Search for the cell housing the specified text and yield its (x, y) center coordinate. 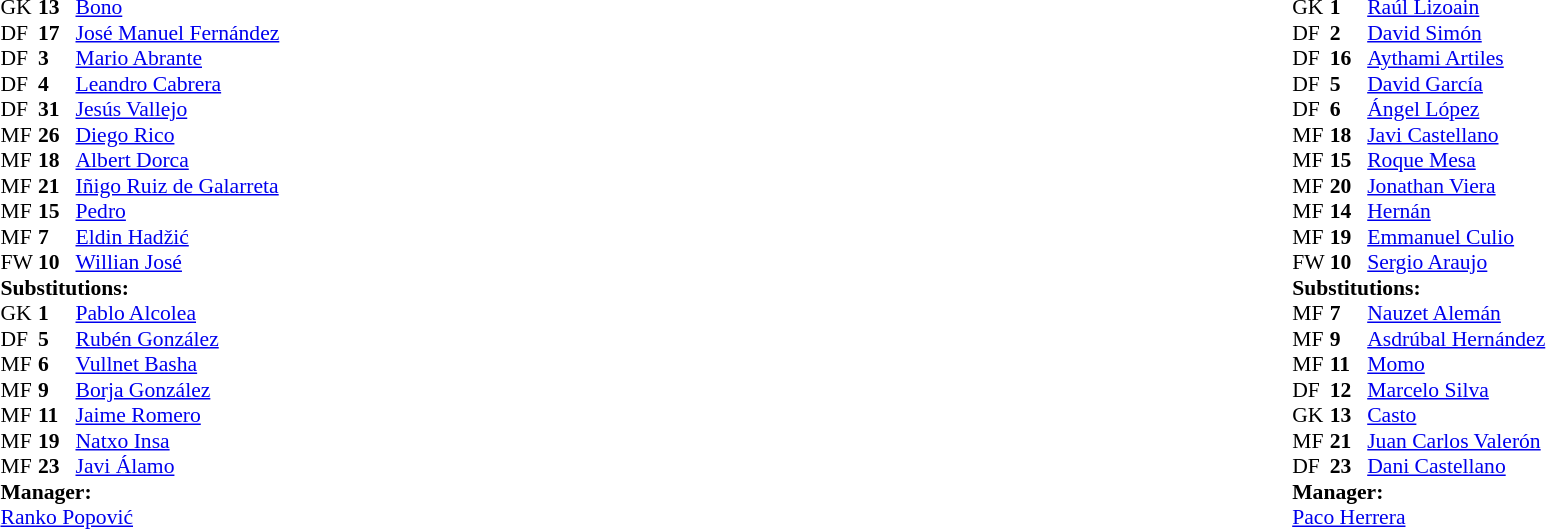
Rubén González (178, 339)
13 (1349, 415)
17 (57, 33)
31 (57, 109)
Natxo Insa (178, 441)
José Manuel Fernández (178, 33)
Hernán (1456, 211)
Vullnet Basha (178, 365)
Jonathan Viera (1456, 186)
Asdrúbal Hernández (1456, 339)
Marcelo Silva (1456, 390)
Jesús Vallejo (178, 109)
Casto (1456, 415)
1 (57, 313)
Albert Dorca (178, 161)
Leandro Cabrera (178, 84)
Jaime Romero (178, 415)
3 (57, 59)
Ángel López (1456, 109)
16 (1349, 59)
4 (57, 84)
Juan Carlos Valerón (1456, 441)
Momo (1456, 365)
Roque Mesa (1456, 161)
Borja González (178, 390)
20 (1349, 186)
Aythami Artiles (1456, 59)
26 (57, 135)
Pablo Alcolea (178, 313)
Javi Castellano (1456, 135)
Sergio Araujo (1456, 263)
Javi Álamo (178, 467)
14 (1349, 211)
Willian José (178, 263)
David Simón (1456, 33)
Pedro (178, 211)
Nauzet Alemán (1456, 313)
Diego Rico (178, 135)
Emmanuel Culio (1456, 237)
Mario Abrante (178, 59)
Iñigo Ruiz de Galarreta (178, 186)
Eldin Hadžić (178, 237)
12 (1349, 390)
2 (1349, 33)
David García (1456, 84)
Dani Castellano (1456, 467)
